Find where the given text appears and provide that cell's center as (x, y) coordinate. 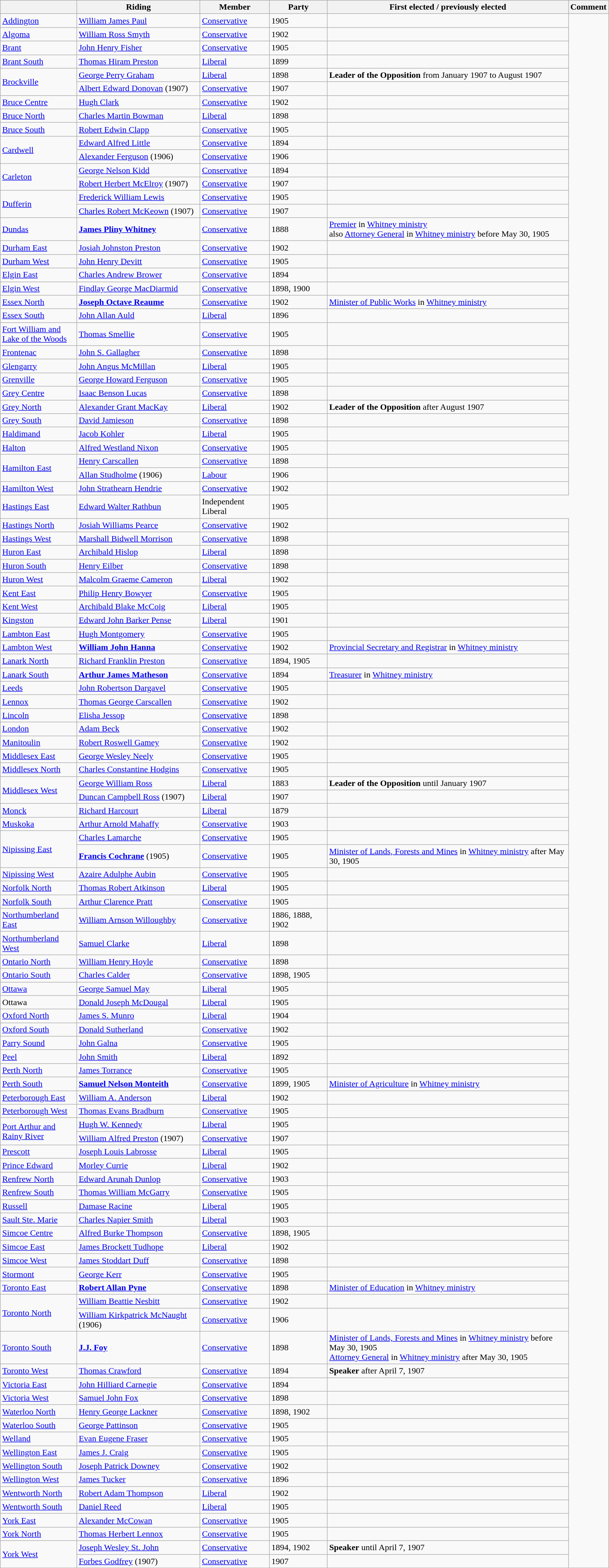
1883 (298, 783)
Cardwell (39, 150)
1888 (298, 229)
Comment (588, 7)
Joseph Octave Reaume (138, 302)
Thomas Hiram Preston (138, 61)
Middlesex East (39, 756)
Findlay George MacDiarmid (138, 288)
Grenville (39, 379)
Charles Andrew Brower (138, 275)
Lennox (39, 702)
Josiah Williams Pearce (138, 525)
Russell (39, 1206)
Wellington South (39, 1466)
Richard Franklin Preston (138, 661)
Donald Sutherland (138, 1029)
Charles Martin Bowman (138, 116)
Azaire Adulphe Aubin (138, 874)
York East (39, 1520)
Morley Currie (138, 1165)
John Angus McMillan (138, 366)
Bruce South (39, 129)
Thomas Robert Atkinson (138, 888)
Donald Joseph McDougal (138, 1002)
David Jamieson (138, 420)
George Wesley Neely (138, 756)
Toronto East (39, 1287)
Charles Napier Smith (138, 1220)
John S. Gallagher (138, 352)
James Tucker (138, 1479)
Northumberland East (39, 920)
1899, 1905 (298, 1084)
Thomas Herbert Lennox (138, 1534)
Philip Henry Bowyer (138, 593)
Muskoka (39, 824)
William Beattie Nesbitt (138, 1301)
Hastings North (39, 525)
James Torrance (138, 1070)
1886, 1888, 1902 (298, 920)
Duncan Campbell Ross (1907) (138, 797)
George Howard Ferguson (138, 379)
Marshall Bidwell Morrison (138, 539)
Joseph Wesley St. John (138, 1547)
Haldimand (39, 434)
Samuel John Fox (138, 1398)
Essex North (39, 302)
Monck (39, 810)
Dundas (39, 229)
1904 (298, 1016)
Henry Eilber (138, 566)
Renfrew North (39, 1179)
1898, 1902 (298, 1412)
George Pattinson (138, 1425)
Northumberland West (39, 943)
Albert Edward Donovan (1907) (138, 89)
Durham West (39, 261)
Welland (39, 1439)
Hastings East (39, 507)
Premier in Whitney ministry also Attorney General in Whitney ministry before May 30, 1905 (448, 229)
Halton (39, 448)
Ontario North (39, 962)
Arthur James Matheson (138, 675)
Arthur Clarence Pratt (138, 902)
1892 (298, 1057)
William Ross Smyth (138, 34)
Allan Studholme (1906) (138, 475)
Minister of Education in Whitney ministry (448, 1287)
Algoma (39, 34)
John Henry Devitt (138, 261)
Samuel Clarke (138, 943)
John Galna (138, 1043)
Samuel Nelson Monteith (138, 1084)
James Pliny Whitney (138, 229)
Joseph Louis Labrosse (138, 1152)
James Stoddart Duff (138, 1260)
Elisha Jessop (138, 715)
Sault Ste. Marie (39, 1220)
Alfred Westland Nixon (138, 448)
Robert Roswell Gamey (138, 742)
Thomas Crawford (138, 1371)
Prescott (39, 1152)
Independent Liberal (235, 507)
Hamilton West (39, 488)
London (39, 729)
Norfolk North (39, 888)
Brant South (39, 61)
Durham East (39, 248)
Thomas William McGarry (138, 1193)
Elgin West (39, 288)
Charles Constantine Hodgins (138, 770)
Minister of Lands, Forests and Mines in Whitney ministry after May 30, 1905 (448, 856)
Lanark North (39, 661)
Robert Herbert McElroy (1907) (138, 184)
George William Ross (138, 783)
Lincoln (39, 715)
Forbes Godfrey (1907) (138, 1561)
James J. Craig (138, 1452)
Alexander Grant MacKay (138, 407)
Brant (39, 48)
Frontenac (39, 352)
Waterloo North (39, 1412)
Middlesex North (39, 770)
Huron East (39, 552)
Toronto South (39, 1348)
Edward John Barker Pense (138, 620)
First elected / previously elected (448, 7)
William James Paul (138, 21)
Stormont (39, 1274)
York North (39, 1534)
Party (298, 7)
William A. Anderson (138, 1098)
Charles Robert McKeown (1907) (138, 211)
William John Hanna (138, 647)
Jacob Kohler (138, 434)
Thomas Evans Bradburn (138, 1111)
Essex South (39, 316)
Kent West (39, 606)
Alfred Burke Thompson (138, 1233)
Henry George Lackner (138, 1412)
Hamilton East (39, 468)
Hugh Clark (138, 102)
1898, 1900 (298, 288)
Grey North (39, 407)
Bruce Centre (39, 102)
Archibald Hislop (138, 552)
Simcoe Centre (39, 1233)
Wellington West (39, 1479)
Edward Walter Rathbun (138, 507)
Perth South (39, 1084)
George Perry Graham (138, 75)
Bruce North (39, 116)
Peterborough East (39, 1098)
Fort William and Lake of the Woods (39, 334)
Nipissing West (39, 874)
Hugh Montgomery (138, 634)
Victoria East (39, 1385)
Frederick William Lewis (138, 197)
Simcoe West (39, 1260)
1899 (298, 61)
Oxford South (39, 1029)
Perth North (39, 1070)
Kingston (39, 620)
Richard Harcourt (138, 810)
Kent East (39, 593)
Wellington East (39, 1452)
York West (39, 1554)
George Kerr (138, 1274)
James S. Munro (138, 1016)
Evan Eugene Fraser (138, 1439)
John Strathearn Hendrie (138, 488)
Peel (39, 1057)
Leader of the Opposition from January 1907 to August 1907 (448, 75)
Alexander Ferguson (1906) (138, 156)
Joseph Patrick Downey (138, 1466)
Wentworth North (39, 1493)
Glengarry (39, 366)
Waterloo South (39, 1425)
Robert Edwin Clapp (138, 129)
Minister of Agriculture in Whitney ministry (448, 1084)
Francis Cochrane (1905) (138, 856)
Lambton West (39, 647)
Isaac Benson Lucas (138, 393)
Renfrew South (39, 1193)
Oxford North (39, 1016)
1894, 1905 (298, 661)
1879 (298, 810)
Leeds (39, 688)
William Alfred Preston (1907) (138, 1138)
Thomas George Carscallen (138, 702)
John Smith (138, 1057)
Elgin East (39, 275)
William Arnson Willoughby (138, 920)
Arthur Arnold Mahaffy (138, 824)
Robert Allan Pyne (138, 1287)
Hugh W. Kennedy (138, 1125)
Simcoe East (39, 1247)
Prince Edward (39, 1165)
Member (235, 7)
Victoria West (39, 1398)
Wentworth South (39, 1507)
Edward Alfred Little (138, 143)
Robert Adam Thompson (138, 1493)
Nipissing East (39, 849)
Parry Sound (39, 1043)
Josiah Johnston Preston (138, 248)
Brockville (39, 82)
Lanark South (39, 675)
Ontario South (39, 975)
Malcolm Graeme Cameron (138, 579)
Henry Carscallen (138, 461)
Labour (235, 475)
John Hilliard Carnegie (138, 1385)
Provincial Secretary and Registrar in Whitney ministry (448, 647)
Norfolk South (39, 902)
Port Arthur and Rainy River (39, 1131)
Dufferin (39, 204)
John Robertson Dargavel (138, 688)
Toronto West (39, 1371)
J.J. Foy (138, 1348)
Leader of the Opposition until January 1907 (448, 783)
Treasurer in Whitney ministry (448, 675)
Edward Arunah Dunlop (138, 1179)
Daniel Reed (138, 1507)
Speaker until April 7, 1907 (448, 1547)
George Samuel May (138, 989)
Peterborough West (39, 1111)
Charles Lamarche (138, 837)
Hastings West (39, 539)
Thomas Smellie (138, 334)
William Henry Hoyle (138, 962)
William Kirkpatrick McNaught (1906) (138, 1319)
Toronto North (39, 1313)
Archibald Blake McCoig (138, 606)
John Allan Auld (138, 316)
Speaker after April 7, 1907 (448, 1371)
James Brockett Tudhope (138, 1247)
Minister of Lands, Forests and Mines in Whitney ministry before May 30, 1905 Attorney General in Whitney ministry after May 30, 1905 (448, 1348)
Charles Calder (138, 975)
1894, 1902 (298, 1547)
Huron West (39, 579)
Grey South (39, 420)
Damase Racine (138, 1206)
George Nelson Kidd (138, 170)
Leader of the Opposition after August 1907 (448, 407)
John Henry Fisher (138, 48)
1901 (298, 620)
Addington (39, 21)
Riding (138, 7)
Grey Centre (39, 393)
Lambton East (39, 634)
Manitoulin (39, 742)
Alexander McCowan (138, 1520)
Huron South (39, 566)
Minister of Public Works in Whitney ministry (448, 302)
Adam Beck (138, 729)
Carleton (39, 177)
Middlesex West (39, 790)
